From the cell containing the given text, extract its center point as [X, Y] coordinate. 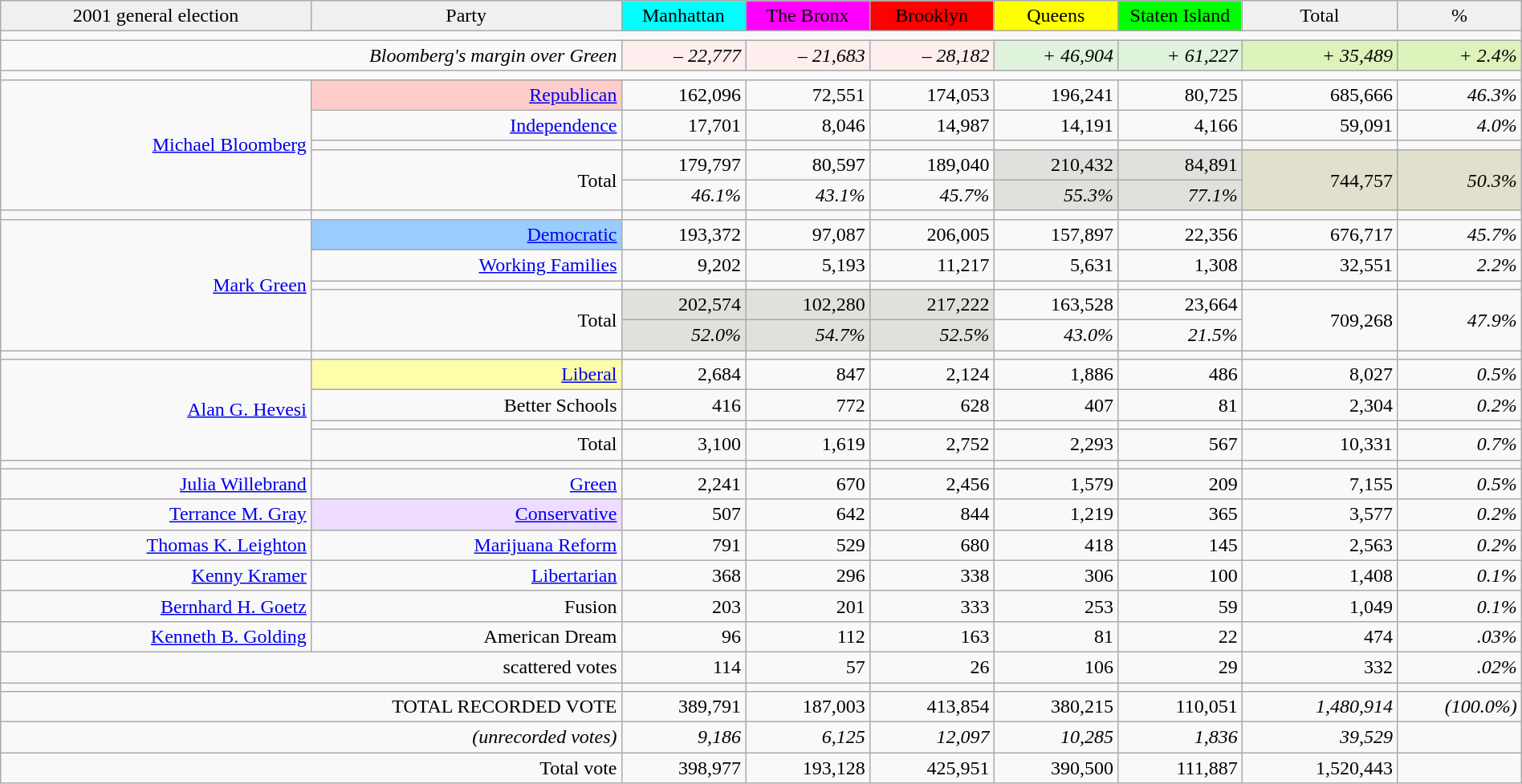
1,520,443 [1320, 768]
2,241 [684, 484]
17,701 [684, 125]
8,046 [808, 125]
43.0% [1056, 335]
77.1% [1180, 195]
106 [1056, 667]
791 [684, 545]
418 [1056, 545]
80,725 [1180, 95]
22,356 [1180, 234]
365 [1180, 514]
Bernhard H. Goetz [156, 606]
– 21,683 [808, 55]
670 [808, 484]
Party [466, 16]
22 [1180, 636]
685,666 [1320, 95]
338 [931, 575]
529 [808, 545]
333 [931, 606]
(unrecorded votes) [311, 737]
567 [1180, 445]
Libertarian [466, 575]
47.9% [1459, 320]
111,887 [1180, 768]
Alan G. Hevesi [156, 409]
3,577 [1320, 514]
Bloomberg's margin over Green [311, 55]
4,166 [1180, 125]
32,551 [1320, 265]
Julia Willebrand [156, 484]
1,579 [1056, 484]
Republican [466, 95]
5,193 [808, 265]
1,836 [1180, 737]
Terrance M. Gray [156, 514]
642 [808, 514]
Marijuana Reform [466, 545]
52.0% [684, 335]
1,619 [808, 445]
844 [931, 514]
474 [1320, 636]
2,293 [1056, 445]
97,087 [808, 234]
6,125 [808, 737]
2001 general election [156, 16]
– 22,777 [684, 55]
14,987 [931, 125]
1,480,914 [1320, 707]
1,886 [1056, 375]
9,202 [684, 265]
102,280 [808, 305]
847 [808, 375]
187,003 [808, 707]
2,456 [931, 484]
9,186 [684, 737]
368 [684, 575]
Working Families [466, 265]
50.3% [1459, 180]
202,574 [684, 305]
.02% [1459, 667]
72,551 [808, 95]
Staten Island [1180, 16]
163,528 [1056, 305]
Brooklyn [931, 16]
Democratic [466, 234]
52.5% [931, 335]
+ 35,489 [1320, 55]
TOTAL RECORDED VOTE [311, 707]
Total vote [311, 768]
84,891 [1180, 165]
21.5% [1180, 335]
– 28,182 [931, 55]
157,897 [1056, 234]
390,500 [1056, 768]
425,951 [931, 768]
110,051 [1180, 707]
29 [1180, 667]
100 [1180, 575]
59 [1180, 606]
57 [808, 667]
2,684 [684, 375]
(100.0%) [1459, 707]
193,128 [808, 768]
217,222 [931, 305]
Kenny Kramer [156, 575]
10,331 [1320, 445]
Better Schools [466, 405]
1,219 [1056, 514]
Fusion [466, 606]
162,096 [684, 95]
7,155 [1320, 484]
2,752 [931, 445]
2,124 [931, 375]
Independence [466, 125]
55.3% [1056, 195]
46.3% [1459, 95]
145 [1180, 545]
Manhattan [684, 16]
507 [684, 514]
3,100 [684, 445]
210,432 [1056, 165]
398,977 [684, 768]
43.1% [808, 195]
1,408 [1320, 575]
380,215 [1056, 707]
1,308 [1180, 265]
American Dream [466, 636]
407 [1056, 405]
196,241 [1056, 95]
4.0% [1459, 125]
1,049 [1320, 606]
193,372 [684, 234]
80,597 [808, 165]
189,040 [931, 165]
209 [1180, 484]
96 [684, 636]
46.1% [684, 195]
Green [466, 484]
628 [931, 405]
10,285 [1056, 737]
Conservative [466, 514]
486 [1180, 375]
Michael Bloomberg [156, 144]
2.2% [1459, 265]
179,797 [684, 165]
112 [808, 636]
The Bronx [808, 16]
676,717 [1320, 234]
11,217 [931, 265]
201 [808, 606]
8,027 [1320, 375]
203 [684, 606]
26 [931, 667]
174,053 [931, 95]
scattered votes [311, 667]
Kenneth B. Golding [156, 636]
114 [684, 667]
+ 61,227 [1180, 55]
206,005 [931, 234]
Liberal [466, 375]
709,268 [1320, 320]
14,191 [1056, 125]
+ 46,904 [1056, 55]
23,664 [1180, 305]
.03% [1459, 636]
59,091 [1320, 125]
Mark Green [156, 284]
39,529 [1320, 737]
416 [684, 405]
163 [931, 636]
389,791 [684, 707]
12,097 [931, 737]
+ 2.4% [1459, 55]
413,854 [931, 707]
0.7% [1459, 445]
332 [1320, 667]
54.7% [808, 335]
772 [808, 405]
% [1459, 16]
Thomas K. Leighton [156, 545]
2,304 [1320, 405]
744,757 [1320, 180]
680 [931, 545]
Queens [1056, 16]
2,563 [1320, 545]
253 [1056, 606]
306 [1056, 575]
5,631 [1056, 265]
296 [808, 575]
